For the text-containing cell, return its midpoint in [x, y] coordinate format. 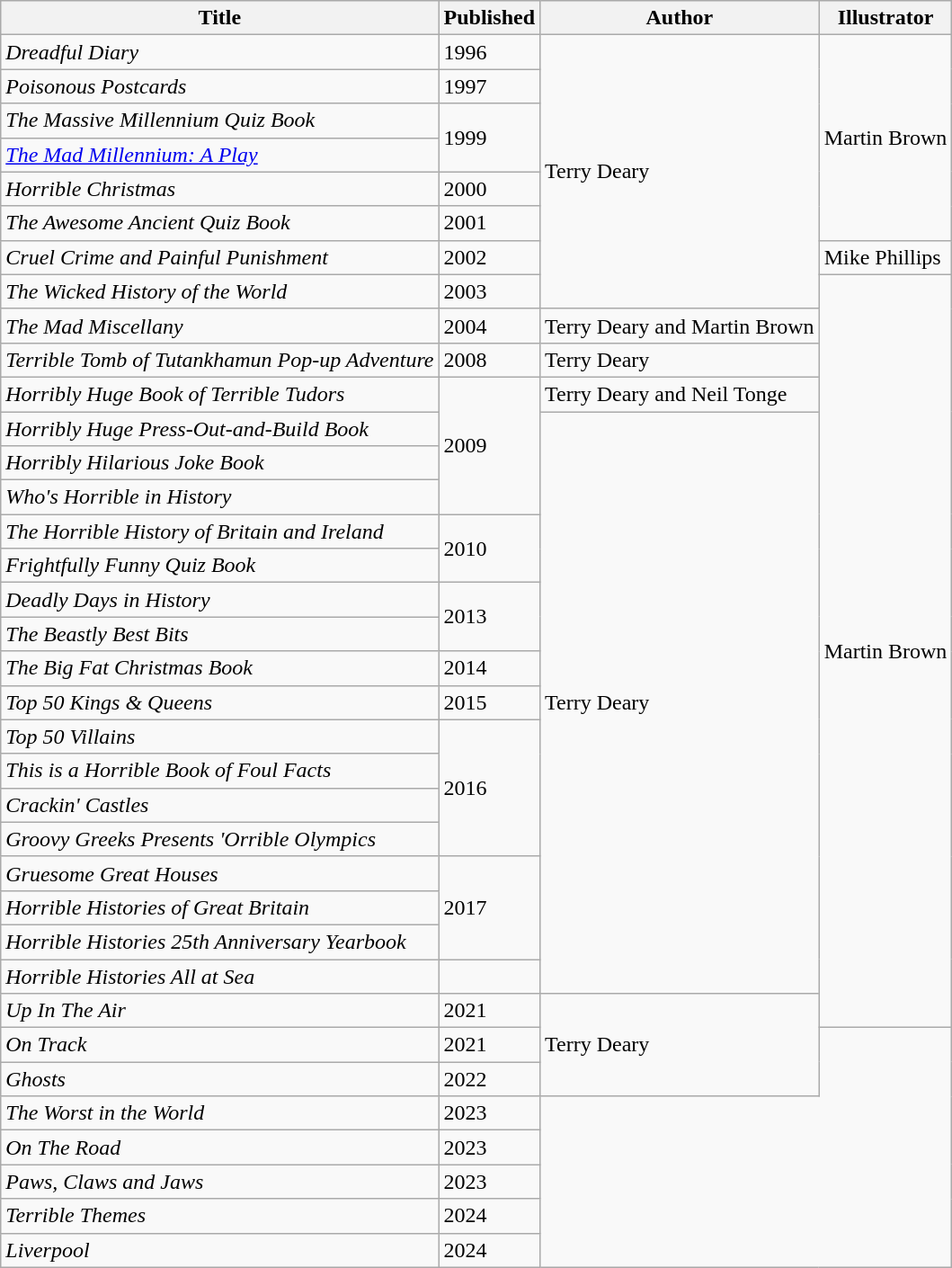
Published [489, 18]
2017 [489, 907]
Mike Phillips [885, 257]
Up In The Air [219, 1011]
2004 [489, 326]
Dreadful Diary [219, 52]
Who's Horrible in History [219, 497]
Terry Deary and Martin Brown [680, 326]
Crackin' Castles [219, 805]
Horribly Huge Press-Out-and-Build Book [219, 429]
Horrible Histories 25th Anniversary Yearbook [219, 942]
The Mad Millennium: A Play [219, 155]
Horribly Huge Book of Terrible Tudors [219, 394]
Gruesome Great Houses [219, 873]
The Awesome Ancient Quiz Book [219, 223]
Groovy Greeks Presents 'Orrible Olympics [219, 839]
The Mad Miscellany [219, 326]
1997 [489, 86]
On Track [219, 1045]
Ghosts [219, 1079]
2002 [489, 257]
2001 [489, 223]
The Massive Millennium Quiz Book [219, 121]
1999 [489, 138]
Poisonous Postcards [219, 86]
2014 [489, 668]
Deadly Days in History [219, 600]
Paws, Claws and Jaws [219, 1182]
Cruel Crime and Painful Punishment [219, 257]
Terry Deary and Neil Tonge [680, 394]
The Beastly Best Bits [219, 634]
Author [680, 18]
Horrible Christmas [219, 189]
This is a Horrible Book of Foul Facts [219, 771]
Horrible Histories of Great Britain [219, 907]
The Wicked History of the World [219, 291]
Terrible Tomb of Tutankhamun Pop-up Adventure [219, 360]
The Big Fat Christmas Book [219, 668]
On The Road [219, 1147]
2016 [489, 788]
Horrible Histories All at Sea [219, 976]
Top 50 Villains [219, 737]
2008 [489, 360]
Illustrator [885, 18]
Terrible Themes [219, 1216]
Top 50 Kings & Queens [219, 702]
2010 [489, 549]
2009 [489, 445]
Title [219, 18]
2003 [489, 291]
Horribly Hilarious Joke Book [219, 463]
The Horrible History of Britain and Ireland [219, 531]
2000 [489, 189]
The Worst in the World [219, 1113]
Liverpool [219, 1250]
1996 [489, 52]
2022 [489, 1079]
Frightfully Funny Quiz Book [219, 566]
2013 [489, 617]
2015 [489, 702]
